Provide the [X, Y] coordinate of the cell's center where the given text is located.  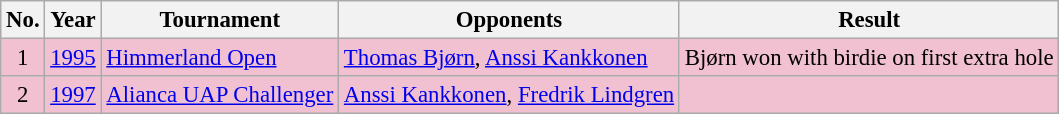
Tournament [220, 20]
Thomas Bjørn, Anssi Kankkonen [510, 58]
Himmerland Open [220, 58]
Opponents [510, 20]
Alianca UAP Challenger [220, 95]
Result [868, 20]
Bjørn won with birdie on first extra hole [868, 58]
No. [23, 20]
1 [23, 58]
2 [23, 95]
1995 [73, 58]
Anssi Kankkonen, Fredrik Lindgren [510, 95]
Year [73, 20]
1997 [73, 95]
